Capture the cell that displays the provided text and extract its (x, y) central coordinate. 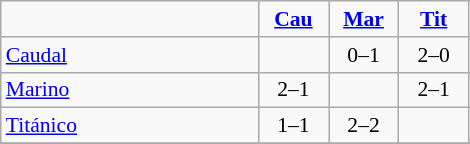
Mar (363, 19)
Caudal (130, 55)
1–1 (293, 126)
Marino (130, 90)
2–0 (434, 55)
Cau (293, 19)
2–2 (363, 126)
Titánico (130, 126)
Tit (434, 19)
0–1 (363, 55)
